Extract the (X, Y) coordinate from the center of the cell holding the provided text.  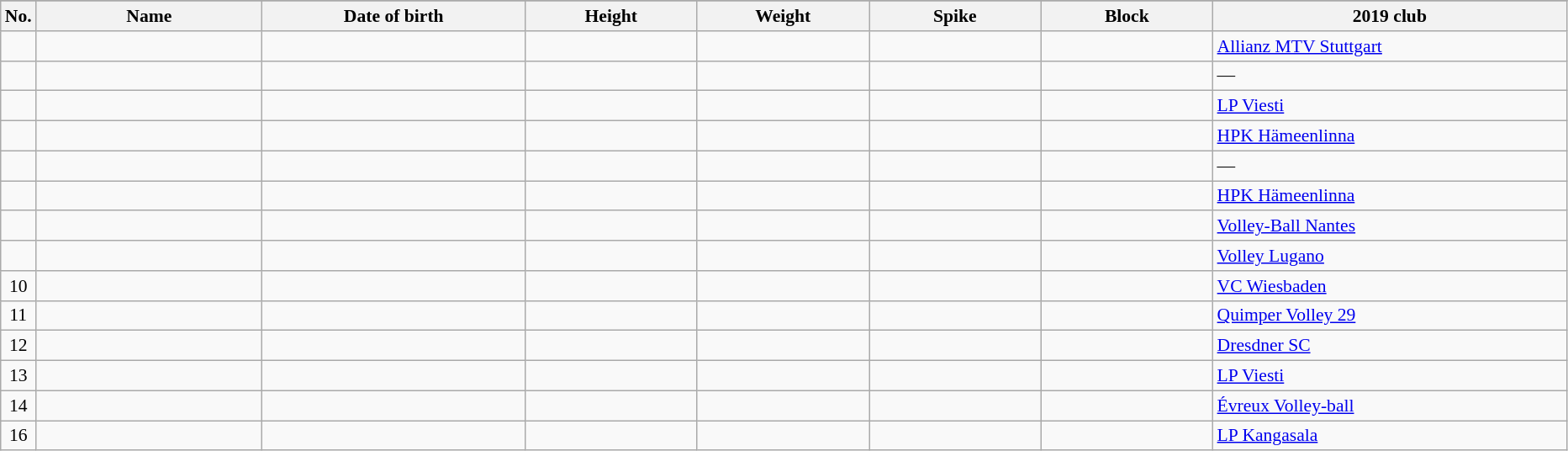
Spike (955, 16)
Weight (784, 16)
Name (150, 16)
Évreux Volley-ball (1391, 406)
Allianz MTV Stuttgart (1391, 46)
11 (18, 316)
Date of birth (393, 16)
10 (18, 286)
LP Kangasala (1391, 436)
14 (18, 406)
Block (1127, 16)
13 (18, 376)
2019 club (1391, 16)
Dresdner SC (1391, 346)
Volley-Ball Nantes (1391, 226)
Volley Lugano (1391, 256)
Quimper Volley 29 (1391, 316)
16 (18, 436)
VC Wiesbaden (1391, 286)
12 (18, 346)
No. (18, 16)
Height (610, 16)
